Return [x, y] of the center of cell containing provided text 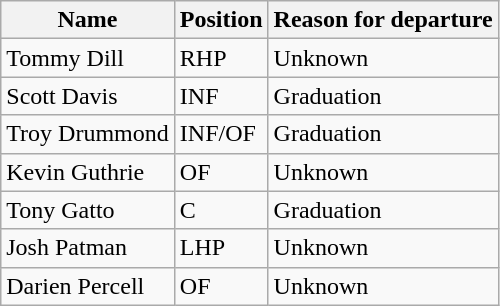
Kevin Guthrie [88, 172]
RHP [221, 58]
Tony Gatto [88, 210]
Name [88, 20]
INF [221, 96]
Scott Davis [88, 96]
Reason for departure [383, 20]
C [221, 210]
INF/OF [221, 134]
Darien Percell [88, 286]
Position [221, 20]
Josh Patman [88, 248]
LHP [221, 248]
Troy Drummond [88, 134]
Tommy Dill [88, 58]
